Output the (X, Y) coordinate of the center of the cell containing the given text.  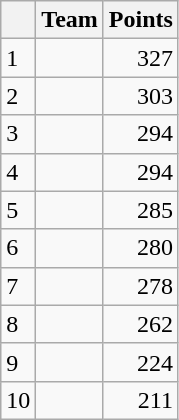
224 (140, 362)
8 (18, 324)
Team (70, 20)
3 (18, 134)
9 (18, 362)
10 (18, 400)
4 (18, 172)
285 (140, 210)
280 (140, 248)
262 (140, 324)
327 (140, 58)
Points (140, 20)
6 (18, 248)
1 (18, 58)
2 (18, 96)
278 (140, 286)
211 (140, 400)
303 (140, 96)
7 (18, 286)
5 (18, 210)
